Search for the cell housing the specified text and yield its [x, y] center coordinate. 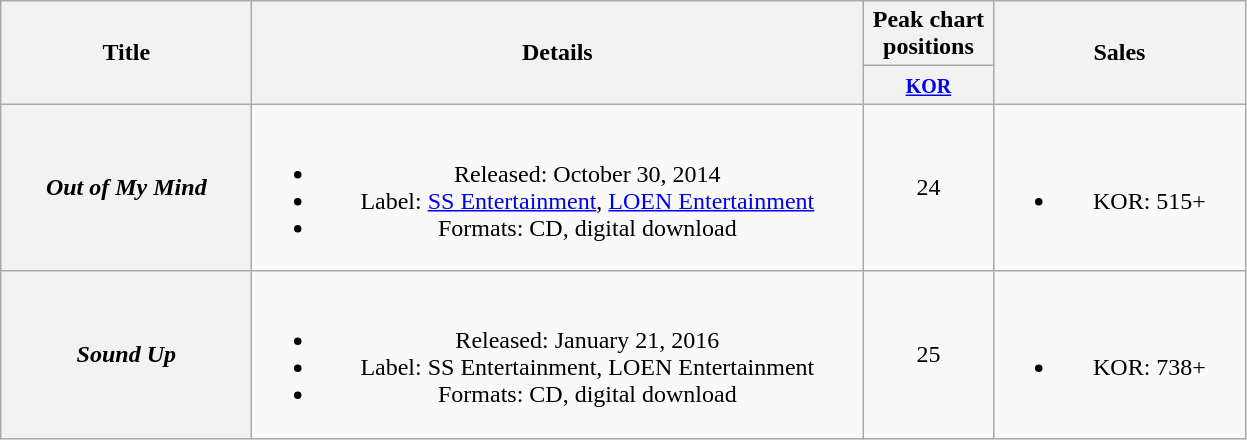
KOR: 515+ [1120, 188]
KOR: 738+ [1120, 354]
24 [928, 188]
KOR [928, 85]
Released: January 21, 2016Label: SS Entertainment, LOEN EntertainmentFormats: CD, digital download [558, 354]
Sales [1120, 52]
Released: October 30, 2014Label: SS Entertainment, LOEN EntertainmentFormats: CD, digital download [558, 188]
25 [928, 354]
Peak chart positions [928, 34]
Sound Up [126, 354]
Out of My Mind [126, 188]
Details [558, 52]
Title [126, 52]
